Determine the (X, Y) coordinate at the center of the cell enclosing the given text.  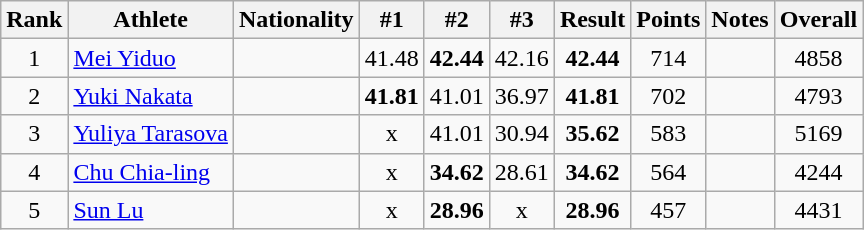
3 (34, 134)
Yuki Nakata (151, 96)
#1 (392, 20)
1 (34, 58)
#2 (456, 20)
4244 (818, 172)
714 (668, 58)
583 (668, 134)
5 (34, 210)
5169 (818, 134)
Athlete (151, 20)
Points (668, 20)
36.97 (522, 96)
Sun Lu (151, 210)
#3 (522, 20)
Yuliya Tarasova (151, 134)
42.16 (522, 58)
30.94 (522, 134)
35.62 (592, 134)
Mei Yiduo (151, 58)
4431 (818, 210)
564 (668, 172)
702 (668, 96)
Chu Chia-ling (151, 172)
Result (592, 20)
Notes (740, 20)
Overall (818, 20)
Rank (34, 20)
41.48 (392, 58)
4793 (818, 96)
4 (34, 172)
2 (34, 96)
4858 (818, 58)
Nationality (296, 20)
457 (668, 210)
28.61 (522, 172)
